Return the [X, Y] coordinate for the center point of the cell that contains the specified text.  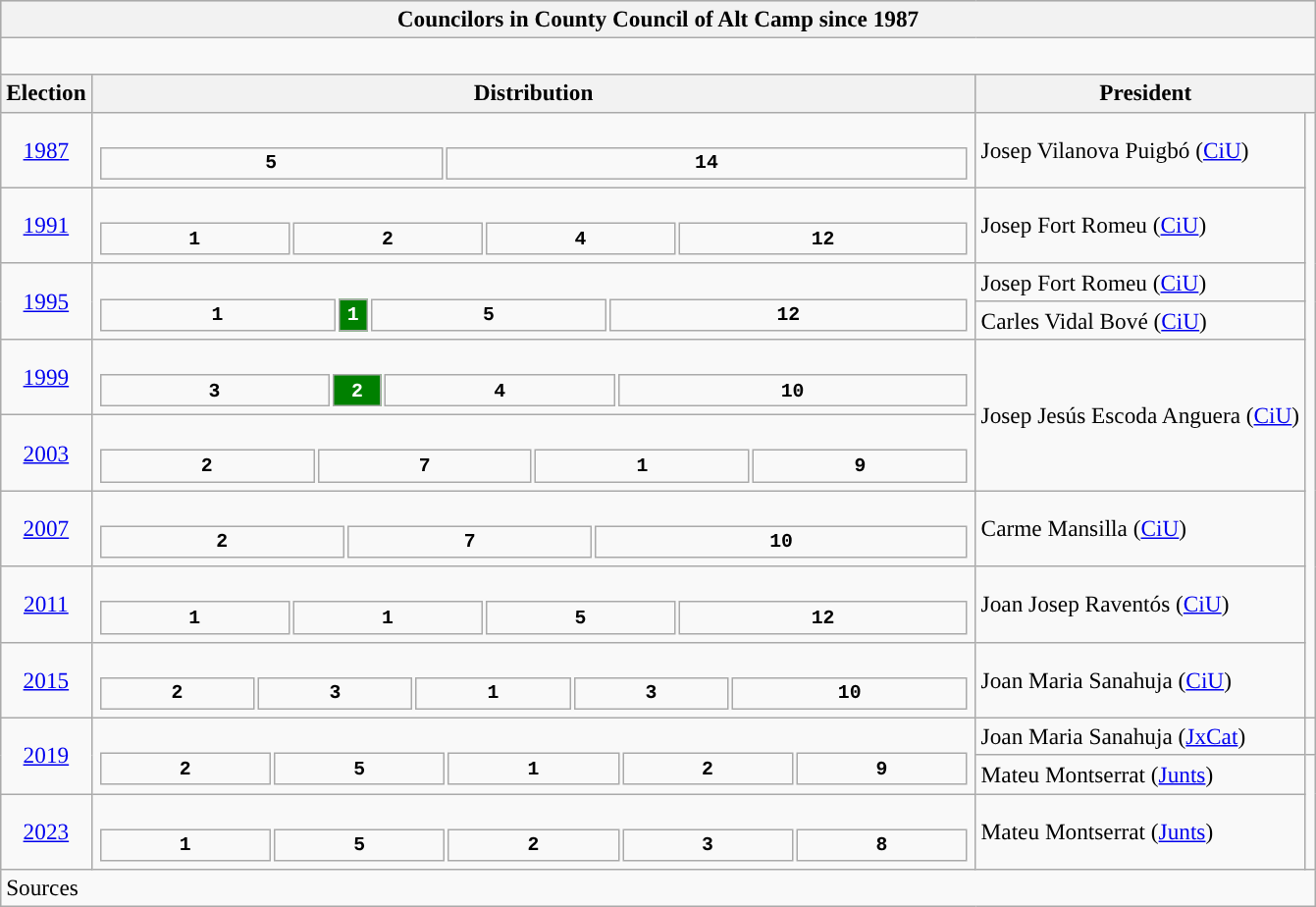
2003 [46, 452]
1 5 2 3 8 [534, 830]
2 7 10 [534, 528]
Distribution [534, 93]
3 2 4 10 [534, 377]
2007 [46, 528]
1995 [46, 300]
Josep Vilanova Puigbó (CiU) [1140, 149]
Joan Maria Sanahuja (JxCat) [1140, 736]
Carme Mansilla (CiU) [1140, 528]
2015 [46, 679]
8 [881, 844]
2011 [46, 605]
Sources [658, 887]
2 3 1 3 10 [534, 679]
14 [707, 163]
2019 [46, 756]
5 14 [534, 149]
Joan Maria Sanahuja (CiU) [1140, 679]
2 7 1 9 [534, 452]
2 5 1 2 9 [534, 756]
Josep Jesús Escoda Anguera (CiU) [1140, 414]
President [1145, 93]
Carles Vidal Bové (CiU) [1140, 320]
Joan Josep Raventós (CiU) [1140, 605]
1987 [46, 149]
Councilors in County Council of Alt Camp since 1987 [658, 19]
1 2 4 12 [534, 226]
1991 [46, 226]
1999 [46, 377]
Election [46, 93]
2023 [46, 830]
